Output the [x, y] coordinate of the center of the cell containing the given text.  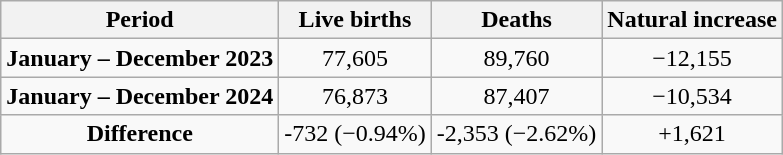
−10,534 [692, 96]
Natural increase [692, 20]
76,873 [356, 96]
Period [140, 20]
+1,621 [692, 134]
Deaths [516, 20]
89,760 [516, 58]
Live births [356, 20]
−12,155 [692, 58]
-2,353 (−2.62%) [516, 134]
-732 (−0.94%) [356, 134]
January – December 2024 [140, 96]
87,407 [516, 96]
January – December 2023 [140, 58]
77,605 [356, 58]
Difference [140, 134]
